Return [X, Y] of the center of cell containing provided text 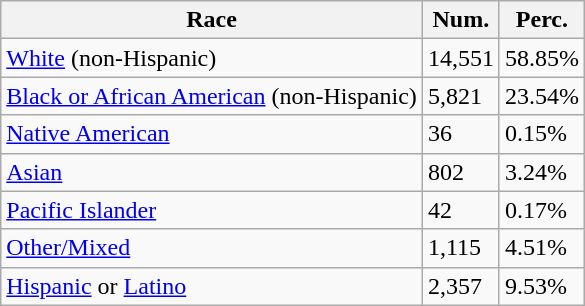
802 [460, 172]
3.24% [542, 172]
9.53% [542, 286]
White (non-Hispanic) [212, 58]
2,357 [460, 286]
5,821 [460, 96]
4.51% [542, 248]
Other/Mixed [212, 248]
58.85% [542, 58]
Asian [212, 172]
0.15% [542, 134]
23.54% [542, 96]
Hispanic or Latino [212, 286]
Black or African American (non-Hispanic) [212, 96]
36 [460, 134]
1,115 [460, 248]
Perc. [542, 20]
Native American [212, 134]
Num. [460, 20]
42 [460, 210]
14,551 [460, 58]
Race [212, 20]
Pacific Islander [212, 210]
0.17% [542, 210]
